Extract the (X, Y) coordinate from the center of the cell holding the provided text.  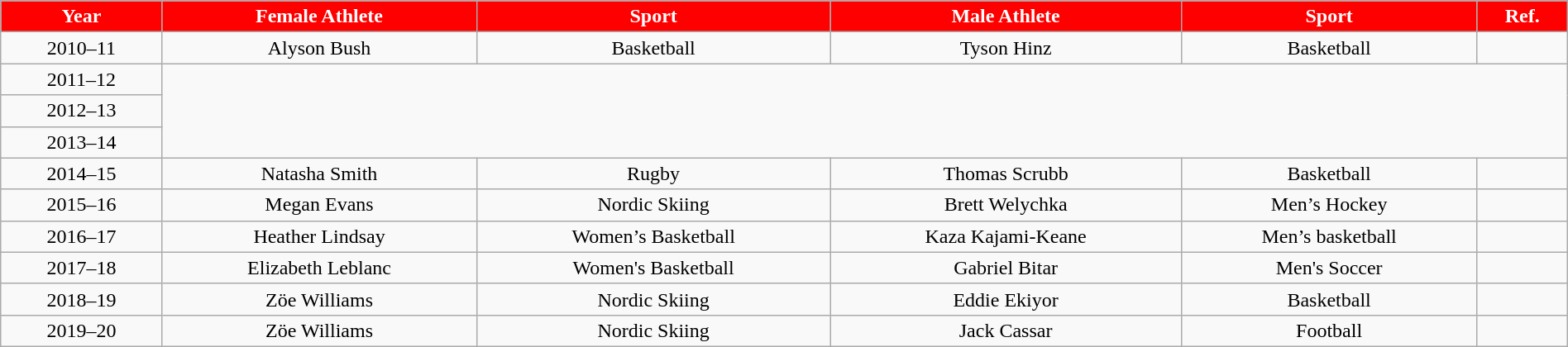
Eddie Ekiyor (1006, 299)
2013–14 (81, 142)
Brett Welychka (1006, 205)
Alyson Bush (319, 48)
Megan Evans (319, 205)
2018–19 (81, 299)
2016–17 (81, 236)
Jack Cassar (1006, 330)
2019–20 (81, 330)
Year (81, 17)
Elizabeth Leblanc (319, 268)
Men’s Hockey (1329, 205)
Women’s Basketball (653, 236)
Natasha Smith (319, 173)
2015–16 (81, 205)
Women's Basketball (653, 268)
Men's Soccer (1329, 268)
Men’s basketball (1329, 236)
Female Athlete (319, 17)
2011–12 (81, 79)
Tyson Hinz (1006, 48)
Gabriel Bitar (1006, 268)
2017–18 (81, 268)
Kaza Kajami-Keane (1006, 236)
Rugby (653, 173)
Football (1329, 330)
Thomas Scrubb (1006, 173)
2014–15 (81, 173)
2010–11 (81, 48)
Ref. (1522, 17)
2012–13 (81, 111)
Male Athlete (1006, 17)
Heather Lindsay (319, 236)
